Determine the (X, Y) coordinate at the center of the cell enclosing the given text.  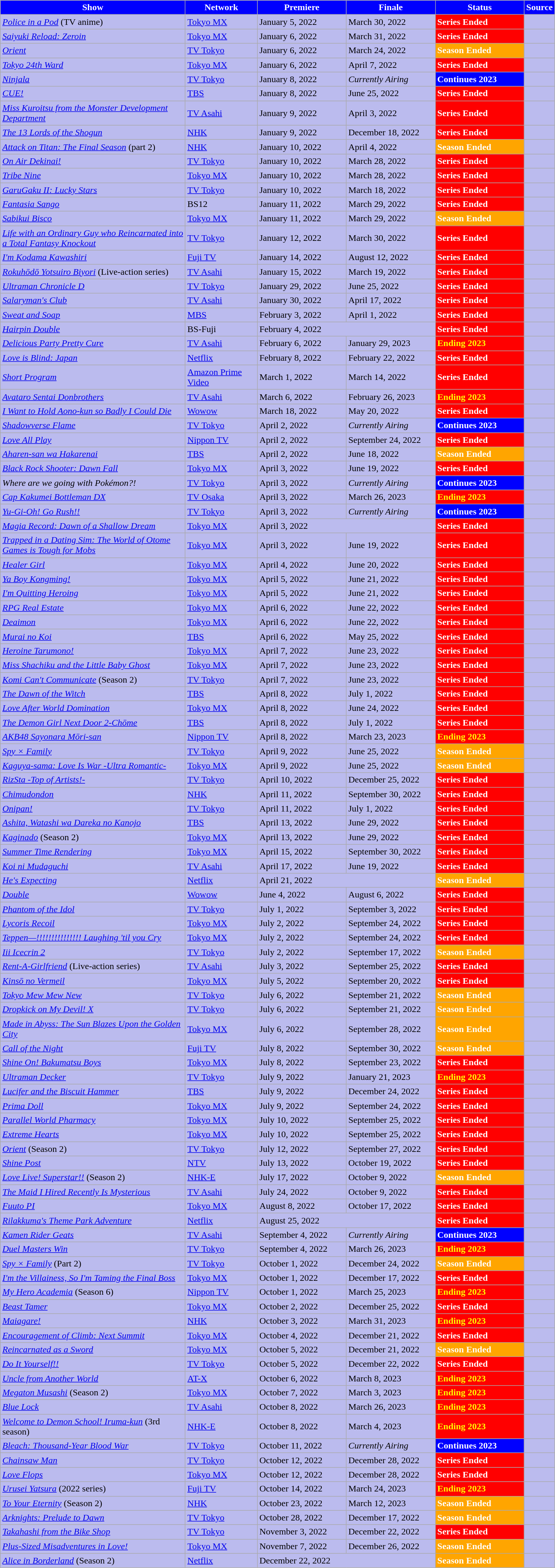
Rokuhōdō Yotsuiro Biyori (Live-action series) (93, 272)
January 21, 2023 (391, 1077)
Black Rock Shooter: Dawn Fall (93, 469)
Magia Record: Dawn of a Shallow Dream (93, 526)
March 1, 2022 (302, 377)
Call of the Night (93, 1048)
Onipan! (93, 808)
Kamen Rider Geats (93, 1235)
Prima Doll (93, 1106)
Finale (391, 8)
Chimudondon (93, 794)
Fantasia Sango (93, 204)
Love Flops (93, 1475)
May 25, 2022 (391, 636)
May 20, 2022 (391, 411)
RizSta -Top of Artists!- (93, 780)
Love Live! Superstar!! (Season 2) (93, 1178)
Tribe Nine (93, 175)
He's Expecting (93, 880)
AT-X (222, 1378)
Urusei Yatsura (2022 series) (93, 1489)
April 10, 2022 (302, 780)
September 23, 2022 (391, 1063)
BS-Fuji (222, 329)
March 25, 2023 (391, 1292)
GaruGaku II: Lucky Stars (93, 190)
March 31, 2022 (391, 36)
Trapped in a Dating Sim: The World of Otome Games is Tough for Mobs (93, 545)
Sabikui Bisco (93, 219)
Teppen—!!!!!!!!!!!!!!! Laughing 'til you Cry (93, 938)
Reincarnated as a Sword (93, 1349)
Premiere (302, 8)
March 31, 2023 (391, 1321)
Ultraman Decker (93, 1077)
Spy × Family (93, 751)
Bleach: Thousand-Year Blood War (93, 1446)
Plus-Sized Misadventures in Love! (93, 1546)
Hairpin Double (93, 329)
Iii Icecrin 2 (93, 952)
RPG Real Estate (93, 608)
Life with an Ordinary Guy who Reincarnated into a Total Fantasy Knockout (93, 238)
Kaguya-sama: Love Is War -Ultra Romantic- (93, 766)
Police in a Pod (TV anime) (93, 22)
Source (540, 8)
Murai no Koi (93, 636)
Beast Tamer (93, 1306)
Tokyo Mew Mew New (93, 995)
I'm the Villainess, So I'm Taming the Final Boss (93, 1278)
Rent-A-Girlfriend (Live-action series) (93, 966)
Saiyuki Reload: Zeroin (93, 36)
Heroine Tarumono! (93, 651)
August 25, 2022 (346, 1220)
BS12 (222, 204)
March 3, 2023 (391, 1393)
AKB48 Sayonara Mōri-san (93, 737)
March 12, 2023 (391, 1503)
Welcome to Demon School! Iruma-kun (3rd season) (93, 1426)
NTV (222, 1163)
July 3, 2022 (302, 966)
Takahashi from the Bike Shop (93, 1532)
Aharen-san wa Hakarenai (93, 454)
October 4, 2022 (302, 1335)
Network (222, 8)
Love All Play (93, 440)
Made in Abyss: The Sun Blazes Upon the Golden City (93, 1029)
CUE! (93, 93)
Tokyo 24th Ward (93, 65)
Salaryman's Club (93, 300)
July 12, 2022 (302, 1148)
Alice in Borderland (Season 2) (93, 1560)
Spy × Family (Part 2) (93, 1263)
Delicious Party Pretty Cure (93, 343)
February 3, 2022 (302, 315)
January 15, 2022 (302, 272)
July 5, 2022 (302, 981)
June 18, 2022 (391, 454)
September 3, 2022 (391, 909)
Double (93, 894)
Dropkick on My Devil! X (93, 1009)
Chainsaw Man (93, 1460)
October 2, 2022 (302, 1306)
Deaimon (93, 622)
To Your Eternity (Season 2) (93, 1503)
July 13, 2022 (302, 1163)
April 1, 2022 (391, 315)
Blue Lock (93, 1407)
January 12, 2022 (302, 238)
Ninjala (93, 79)
March 6, 2022 (302, 397)
September 28, 2022 (391, 1029)
June 20, 2022 (391, 565)
Arknights: Prelude to Dawn (93, 1517)
Koi ni Mudaguchi (93, 866)
Rilakkuma's Theme Park Adventure (93, 1220)
December 18, 2022 (391, 132)
March 4, 2023 (391, 1426)
October 17, 2022 (391, 1206)
Parallel World Pharmacy (93, 1120)
Summer Time Rendering (93, 851)
Do It Yourself!! (93, 1364)
Ya Boy Kongming! (93, 579)
January 5, 2022 (302, 22)
March 24, 2022 (391, 51)
January 29, 2023 (391, 343)
October 28, 2022 (302, 1517)
October 6, 2022 (302, 1378)
March 14, 2022 (391, 377)
April 15, 2022 (302, 851)
July 24, 2022 (302, 1192)
My Hero Academia (Season 6) (93, 1292)
TV Osaka (222, 497)
Short Program (93, 377)
I Want to Hold Aono-kun so Badly I Could Die (93, 411)
September 17, 2022 (391, 952)
Maiagare! (93, 1321)
February 8, 2022 (302, 358)
Yu-Gi-Oh! Go Rush!! (93, 511)
Megaton Musashi (Season 2) (93, 1393)
September 20, 2022 (391, 981)
Orient (93, 51)
February 6, 2022 (302, 343)
MBS (222, 315)
March 8, 2023 (391, 1378)
Shine Post (93, 1163)
October 23, 2022 (302, 1503)
January 29, 2022 (302, 286)
February 4, 2022 (346, 329)
March 24, 2023 (391, 1489)
August 12, 2022 (391, 257)
Kinsō no Vermeil (93, 981)
October 11, 2022 (302, 1446)
Lycoris Recoil (93, 923)
Where are we going with Pokémon?! (93, 483)
Lucifer and the Biscuit Hammer (93, 1091)
October 7, 2022 (302, 1393)
February 22, 2022 (391, 358)
The 13 Lords of the Shogun (93, 132)
On Air Dekinai! (93, 161)
Avataro Sentai Donbrothers (93, 397)
January 14, 2022 (302, 257)
Miss Kuroitsu from the Monster Development Department (93, 113)
November 3, 2022 (302, 1532)
November 7, 2022 (302, 1546)
Sweat and Soap (93, 315)
Fuuto PI (93, 1206)
Encouragement of Climb: Next Summit (93, 1335)
I'm Kodama Kawashiri (93, 257)
Love is Blind: Japan (93, 358)
June 24, 2022 (391, 708)
March 19, 2022 (391, 272)
Healer Girl (93, 565)
Kaginado (Season 2) (93, 837)
April 21, 2022 (346, 880)
Shine On! Bakumatsu Boys (93, 1063)
Cap Kakumei Bottleman DX (93, 497)
The Demon Girl Next Door 2-Chōme (93, 723)
Phantom of the Idol (93, 909)
December 26, 2022 (391, 1546)
March 23, 2023 (391, 737)
Shadowverse Flame (93, 425)
October 14, 2022 (302, 1489)
Uncle from Another World (93, 1378)
Love After World Domination (93, 708)
Attack on Titan: The Final Season (part 2) (93, 147)
October 3, 2022 (302, 1321)
Amazon Prime Video (222, 377)
Orient (Season 2) (93, 1148)
Show (93, 8)
June 4, 2022 (302, 894)
Komi Can't Communicate (Season 2) (93, 680)
August 8, 2022 (302, 1206)
September 27, 2022 (391, 1148)
Extreme Hearts (93, 1134)
Duel Masters Win (93, 1249)
August 6, 2022 (391, 894)
I'm Quitting Heroing (93, 593)
July 17, 2022 (302, 1178)
The Dawn of the Witch (93, 694)
Ultraman Chronicle D (93, 286)
Miss Shachiku and the Little Baby Ghost (93, 665)
January 30, 2022 (302, 300)
Ashita, Watashi wa Dareka no Kanojo (93, 823)
February 26, 2023 (391, 397)
Status (480, 8)
The Maid I Hired Recently Is Mysterious (93, 1192)
October 19, 2022 (391, 1163)
